Provide the [x, y] coordinate of the cell's center where the given text is located.  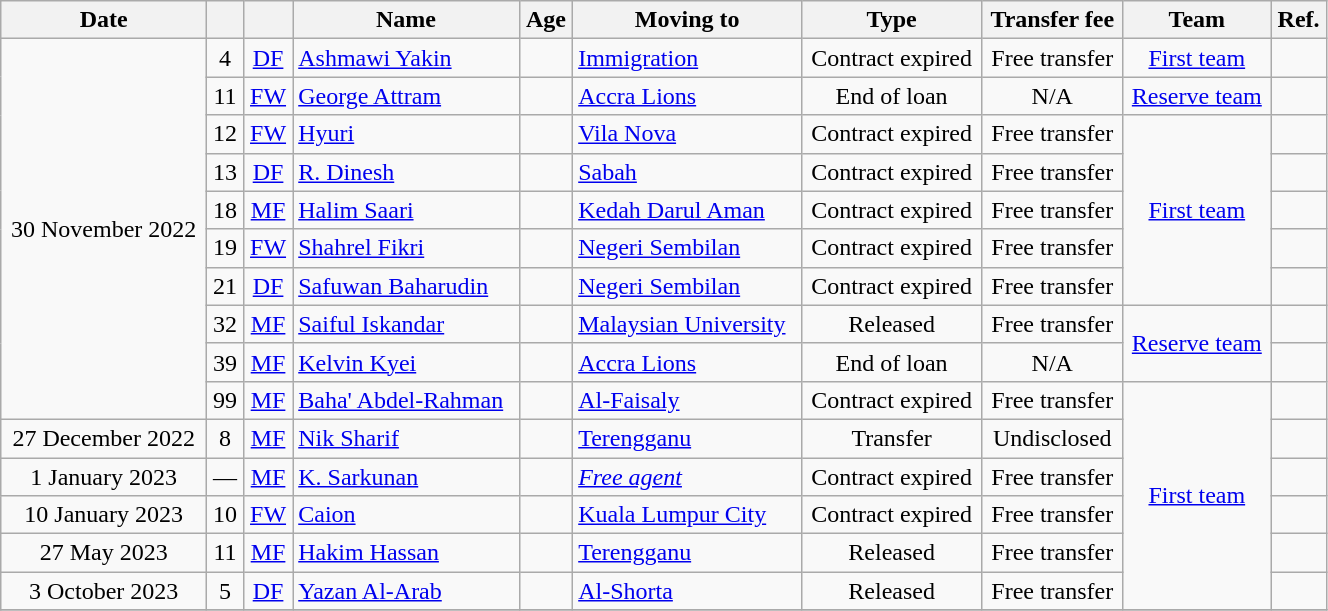
30 November 2022 [104, 230]
Ashmawi Yakin [406, 58]
39 [226, 362]
Caion [406, 515]
Type [892, 20]
Kuala Lumpur City [688, 515]
Immigration [688, 58]
Age [546, 20]
Kedah Darul Aman [688, 210]
4 [226, 58]
Halim Saari [406, 210]
27 May 2023 [104, 553]
Saiful Iskandar [406, 324]
18 [226, 210]
Ref. [1299, 20]
Name [406, 20]
Sabah [688, 172]
Date [104, 20]
1 January 2023 [104, 477]
Al-Faisaly [688, 400]
Team [1197, 20]
Kelvin Kyei [406, 362]
10 January 2023 [104, 515]
Transfer [892, 438]
8 [226, 438]
32 [226, 324]
Free agent [688, 477]
Yazan Al-Arab [406, 591]
Malaysian University [688, 324]
Moving to [688, 20]
Vila Nova [688, 134]
George Attram [406, 96]
Hyuri [406, 134]
12 [226, 134]
Shahrel Fikri [406, 248]
Al-Shorta [688, 591]
3 October 2023 [104, 591]
Undisclosed [1052, 438]
Safuwan Baharudin [406, 286]
R. Dinesh [406, 172]
— [226, 477]
Nik Sharif [406, 438]
Transfer fee [1052, 20]
Hakim Hassan [406, 553]
21 [226, 286]
19 [226, 248]
K. Sarkunan [406, 477]
99 [226, 400]
Baha' Abdel-Rahman [406, 400]
10 [226, 515]
5 [226, 591]
27 December 2022 [104, 438]
13 [226, 172]
